From the cell containing the given text, extract its center point as (X, Y) coordinate. 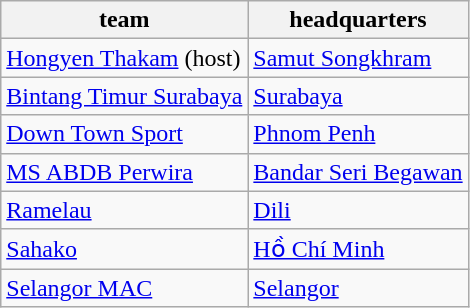
Bintang Timur Surabaya (124, 96)
Hồ Chí Minh (358, 249)
Hongyen Thakam (host) (124, 58)
Phnom Penh (358, 134)
Ramelau (124, 210)
Sahako (124, 249)
Samut Songkhram (358, 58)
Dili (358, 210)
Bandar Seri Begawan (358, 172)
Down Town Sport (124, 134)
Selangor MAC (124, 288)
Selangor (358, 288)
team (124, 20)
Surabaya (358, 96)
headquarters (358, 20)
MS ABDB Perwira (124, 172)
